Detect which cell encompasses the target text, then output its [X, Y] center coordinate. 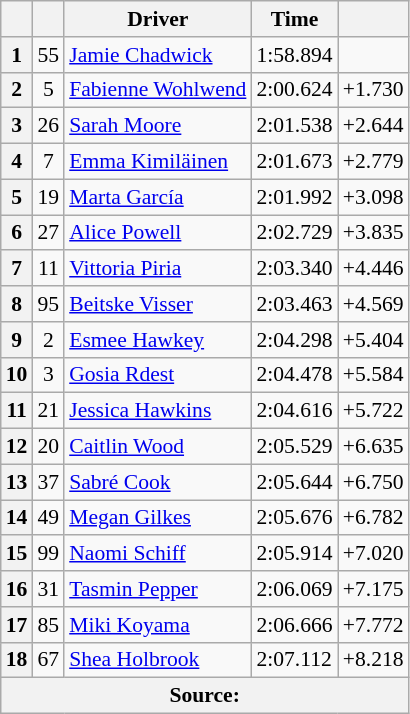
12 [17, 447]
2:01.673 [294, 162]
Esmee Hawkey [158, 340]
1:58.894 [294, 55]
16 [17, 589]
Vittoria Piria [158, 269]
2:03.463 [294, 304]
2:05.914 [294, 554]
8 [17, 304]
2:01.992 [294, 197]
2:01.538 [294, 126]
Marta García [158, 197]
2:06.069 [294, 589]
18 [17, 660]
Sabré Cook [158, 482]
49 [48, 518]
+4.569 [374, 304]
Shea Holbrook [158, 660]
+1.730 [374, 90]
14 [17, 518]
2:04.478 [294, 375]
+4.446 [374, 269]
17 [17, 625]
Naomi Schiff [158, 554]
Time [294, 19]
Caitlin Wood [158, 447]
+2.644 [374, 126]
27 [48, 233]
+8.218 [374, 660]
85 [48, 625]
Megan Gilkes [158, 518]
+5.722 [374, 411]
+6.750 [374, 482]
19 [48, 197]
+5.584 [374, 375]
+7.020 [374, 554]
26 [48, 126]
2:07.112 [294, 660]
+5.404 [374, 340]
Miki Koyama [158, 625]
+3.835 [374, 233]
Alice Powell [158, 233]
55 [48, 55]
+3.098 [374, 197]
99 [48, 554]
4 [17, 162]
Driver [158, 19]
15 [17, 554]
2:05.644 [294, 482]
1 [17, 55]
Tasmin Pepper [158, 589]
+2.779 [374, 162]
2:05.676 [294, 518]
20 [48, 447]
Gosia Rdest [158, 375]
2:04.298 [294, 340]
+6.635 [374, 447]
Sarah Moore [158, 126]
2:02.729 [294, 233]
13 [17, 482]
9 [17, 340]
2:05.529 [294, 447]
+6.782 [374, 518]
Fabienne Wohlwend [158, 90]
6 [17, 233]
2:06.666 [294, 625]
Jessica Hawkins [158, 411]
2:03.340 [294, 269]
Emma Kimiläinen [158, 162]
37 [48, 482]
67 [48, 660]
Beitske Visser [158, 304]
95 [48, 304]
2:04.616 [294, 411]
10 [17, 375]
+7.772 [374, 625]
21 [48, 411]
Jamie Chadwick [158, 55]
31 [48, 589]
+7.175 [374, 589]
Source: [205, 696]
2:00.624 [294, 90]
